Pinpoint the cell where the given text exists, returning its [x, y] midpoint coordinate. 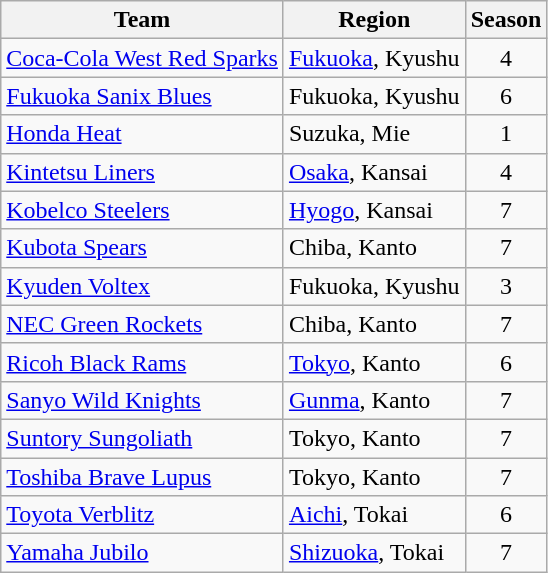
Suntory Sungoliath [142, 438]
3 [506, 286]
Toshiba Brave Lupus [142, 477]
1 [506, 134]
Kubota Spears [142, 248]
Sanyo Wild Knights [142, 400]
Region [374, 20]
Kyuden Voltex [142, 286]
Honda Heat [142, 134]
Yamaha Jubilo [142, 553]
NEC Green Rockets [142, 324]
Ricoh Black Rams [142, 362]
Gunma, Kanto [374, 400]
Osaka, Kansai [374, 172]
Kintetsu Liners [142, 172]
Toyota Verblitz [142, 515]
Hyogo, Kansai [374, 210]
Fukuoka Sanix Blues [142, 96]
Team [142, 20]
Kobelco Steelers [142, 210]
Season [506, 20]
Aichi, Tokai [374, 515]
Suzuka, Mie [374, 134]
Shizuoka, Tokai [374, 553]
Coca-Cola West Red Sparks [142, 58]
